Output the [X, Y] coordinate of the center of the cell containing the given text.  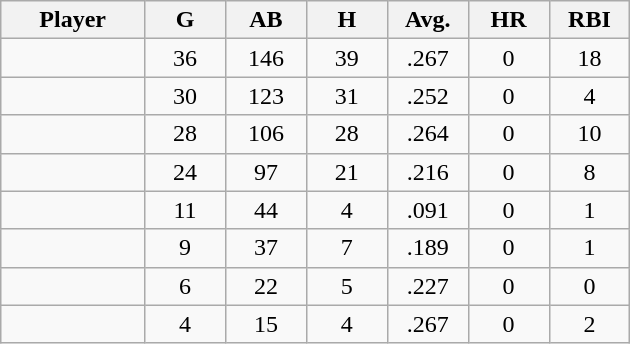
8 [590, 172]
9 [186, 248]
44 [266, 210]
.227 [428, 286]
97 [266, 172]
G [186, 20]
24 [186, 172]
21 [346, 172]
31 [346, 96]
15 [266, 324]
123 [266, 96]
.264 [428, 134]
.252 [428, 96]
22 [266, 286]
6 [186, 286]
.189 [428, 248]
36 [186, 58]
Avg. [428, 20]
37 [266, 248]
2 [590, 324]
30 [186, 96]
H [346, 20]
.216 [428, 172]
146 [266, 58]
39 [346, 58]
AB [266, 20]
5 [346, 286]
RBI [590, 20]
.091 [428, 210]
18 [590, 58]
10 [590, 134]
Player [73, 20]
HR [508, 20]
106 [266, 134]
11 [186, 210]
7 [346, 248]
